Scan for the cell matching the given text and deliver its (X, Y) coordinate at center. 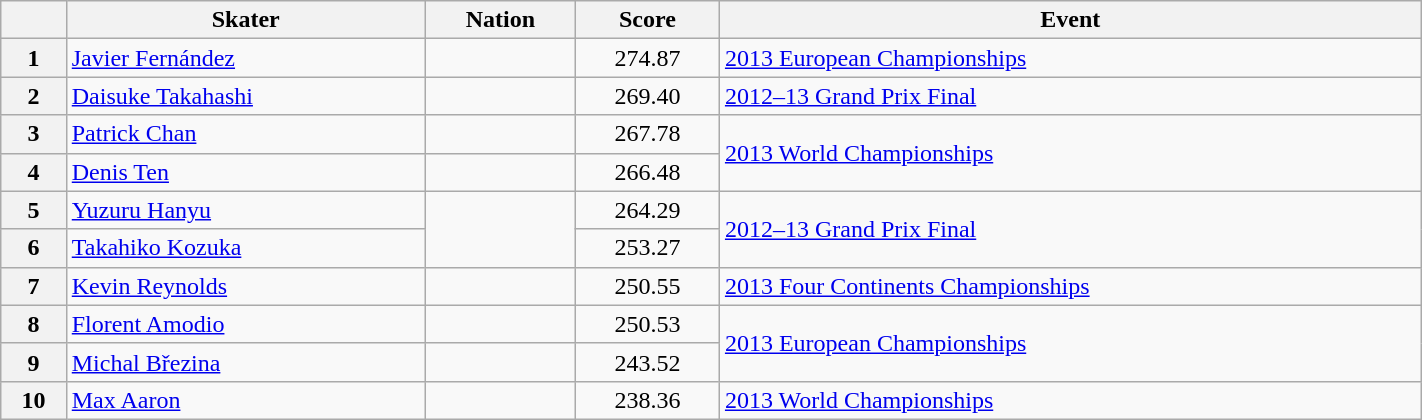
250.53 (647, 324)
Florent Amodio (246, 324)
4 (34, 172)
238.36 (647, 400)
7 (34, 286)
Skater (246, 20)
Yuzuru Hanyu (246, 210)
267.78 (647, 134)
Kevin Reynolds (246, 286)
250.55 (647, 286)
10 (34, 400)
Patrick Chan (246, 134)
266.48 (647, 172)
5 (34, 210)
Score (647, 20)
253.27 (647, 248)
Daisuke Takahashi (246, 96)
243.52 (647, 362)
9 (34, 362)
269.40 (647, 96)
1 (34, 58)
Max Aaron (246, 400)
274.87 (647, 58)
Nation (500, 20)
Takahiko Kozuka (246, 248)
Javier Fernández (246, 58)
264.29 (647, 210)
3 (34, 134)
Event (1070, 20)
Denis Ten (246, 172)
Michal Březina (246, 362)
2 (34, 96)
2013 Four Continents Championships (1070, 286)
6 (34, 248)
8 (34, 324)
